Determine the (X, Y) coordinate at the center of the cell enclosing the given text.  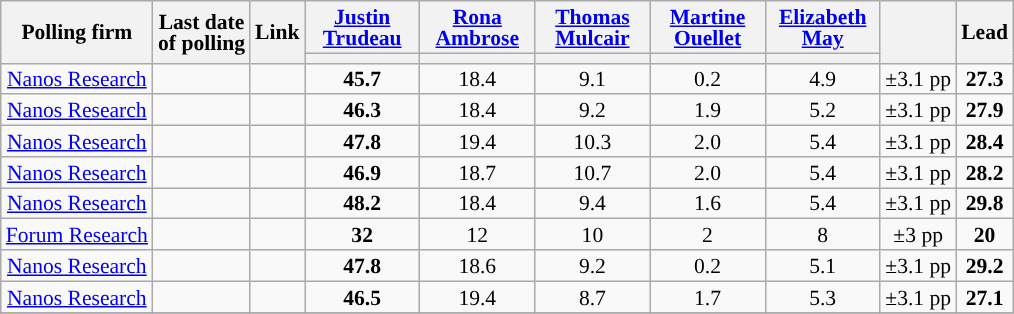
46.9 (362, 172)
Lead (984, 32)
Martine Ouellet (708, 27)
10 (592, 234)
18.7 (478, 172)
Forum Research (77, 234)
8 (822, 234)
9.1 (592, 78)
Rona Ambrose (478, 27)
Justin Trudeau (362, 27)
27.1 (984, 296)
10.7 (592, 172)
27.3 (984, 78)
28.4 (984, 142)
Last dateof polling (202, 32)
27.9 (984, 110)
Polling firm (77, 32)
2 (708, 234)
48.2 (362, 204)
29.8 (984, 204)
Link (278, 32)
5.1 (822, 266)
32 (362, 234)
8.7 (592, 296)
Thomas Mulcair (592, 27)
18.6 (478, 266)
±3 pp (918, 234)
5.3 (822, 296)
1.9 (708, 110)
4.9 (822, 78)
1.7 (708, 296)
45.7 (362, 78)
46.3 (362, 110)
28.2 (984, 172)
5.2 (822, 110)
46.5 (362, 296)
20 (984, 234)
1.6 (708, 204)
10.3 (592, 142)
9.4 (592, 204)
29.2 (984, 266)
12 (478, 234)
Elizabeth May (822, 27)
